Determine the (x, y) coordinate at the center of the cell enclosing the given text.  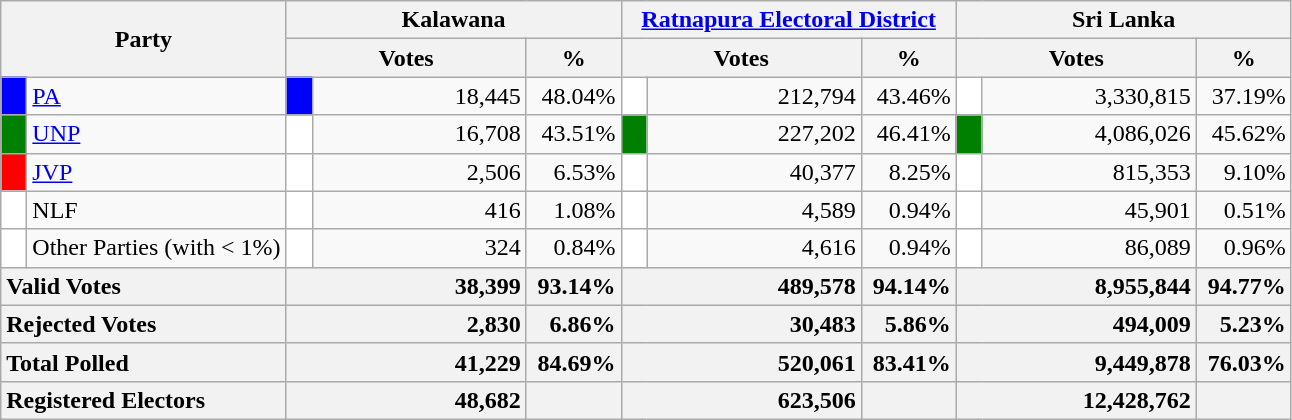
1.08% (574, 210)
Sri Lanka (1124, 20)
76.03% (1244, 362)
3,330,815 (1089, 96)
30,483 (741, 324)
815,353 (1089, 172)
4,086,026 (1089, 134)
Registered Electors (144, 400)
37.19% (1244, 96)
UNP (156, 134)
6.86% (574, 324)
48,682 (406, 400)
623,506 (741, 400)
41,229 (406, 362)
84.69% (574, 362)
NLF (156, 210)
94.77% (1244, 286)
0.84% (574, 248)
43.51% (574, 134)
86,089 (1089, 248)
4,616 (754, 248)
8,955,844 (1076, 286)
83.41% (908, 362)
PA (156, 96)
227,202 (754, 134)
46.41% (908, 134)
43.46% (908, 96)
2,506 (419, 172)
16,708 (419, 134)
Valid Votes (144, 286)
6.53% (574, 172)
Ratnapura Electoral District (788, 20)
Kalawana (454, 20)
8.25% (908, 172)
9,449,878 (1076, 362)
5.86% (908, 324)
324 (419, 248)
9.10% (1244, 172)
416 (419, 210)
Total Polled (144, 362)
489,578 (741, 286)
38,399 (406, 286)
0.96% (1244, 248)
93.14% (574, 286)
2,830 (406, 324)
4,589 (754, 210)
45.62% (1244, 134)
40,377 (754, 172)
494,009 (1076, 324)
JVP (156, 172)
5.23% (1244, 324)
94.14% (908, 286)
Rejected Votes (144, 324)
0.51% (1244, 210)
12,428,762 (1076, 400)
45,901 (1089, 210)
Party (144, 39)
18,445 (419, 96)
Other Parties (with < 1%) (156, 248)
520,061 (741, 362)
212,794 (754, 96)
48.04% (574, 96)
